Detect which cell encompasses the target text, then output its (X, Y) center coordinate. 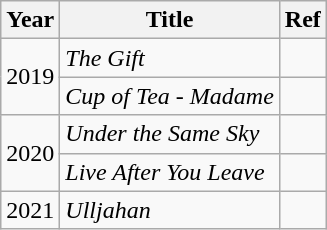
The Gift (170, 58)
Title (170, 20)
2021 (30, 210)
Ulljahan (170, 210)
Live After You Leave (170, 172)
2020 (30, 153)
Cup of Tea - Madame (170, 96)
2019 (30, 77)
Year (30, 20)
Ref (302, 20)
Under the Same Sky (170, 134)
